Locate the cell with the specified text and output its [X, Y] center coordinate. 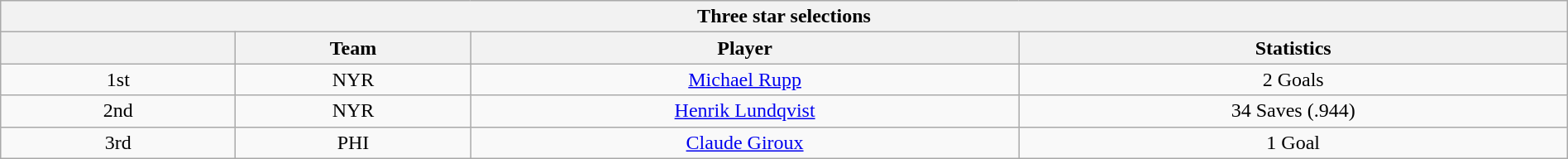
3rd [118, 142]
Team [353, 48]
Henrik Lundqvist [744, 111]
1st [118, 79]
Michael Rupp [744, 79]
Statistics [1293, 48]
2nd [118, 111]
34 Saves (.944) [1293, 111]
2 Goals [1293, 79]
Player [744, 48]
Three star selections [784, 17]
1 Goal [1293, 142]
PHI [353, 142]
Claude Giroux [744, 142]
